Capture the cell that displays the provided text and extract its (x, y) central coordinate. 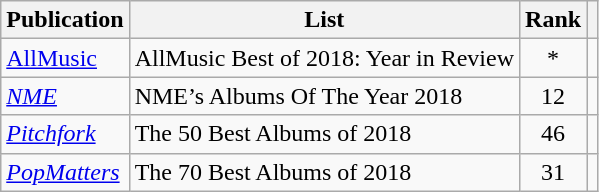
The 70 Best Albums of 2018 (324, 172)
Rank (554, 20)
List (324, 20)
* (554, 58)
46 (554, 134)
12 (554, 96)
Publication (65, 20)
NME (65, 96)
The 50 Best Albums of 2018 (324, 134)
PopMatters (65, 172)
AllMusic (65, 58)
Pitchfork (65, 134)
31 (554, 172)
NME’s Albums Of The Year 2018 (324, 96)
AllMusic Best of 2018: Year in Review (324, 58)
